Search for the cell housing the specified text and yield its (x, y) center coordinate. 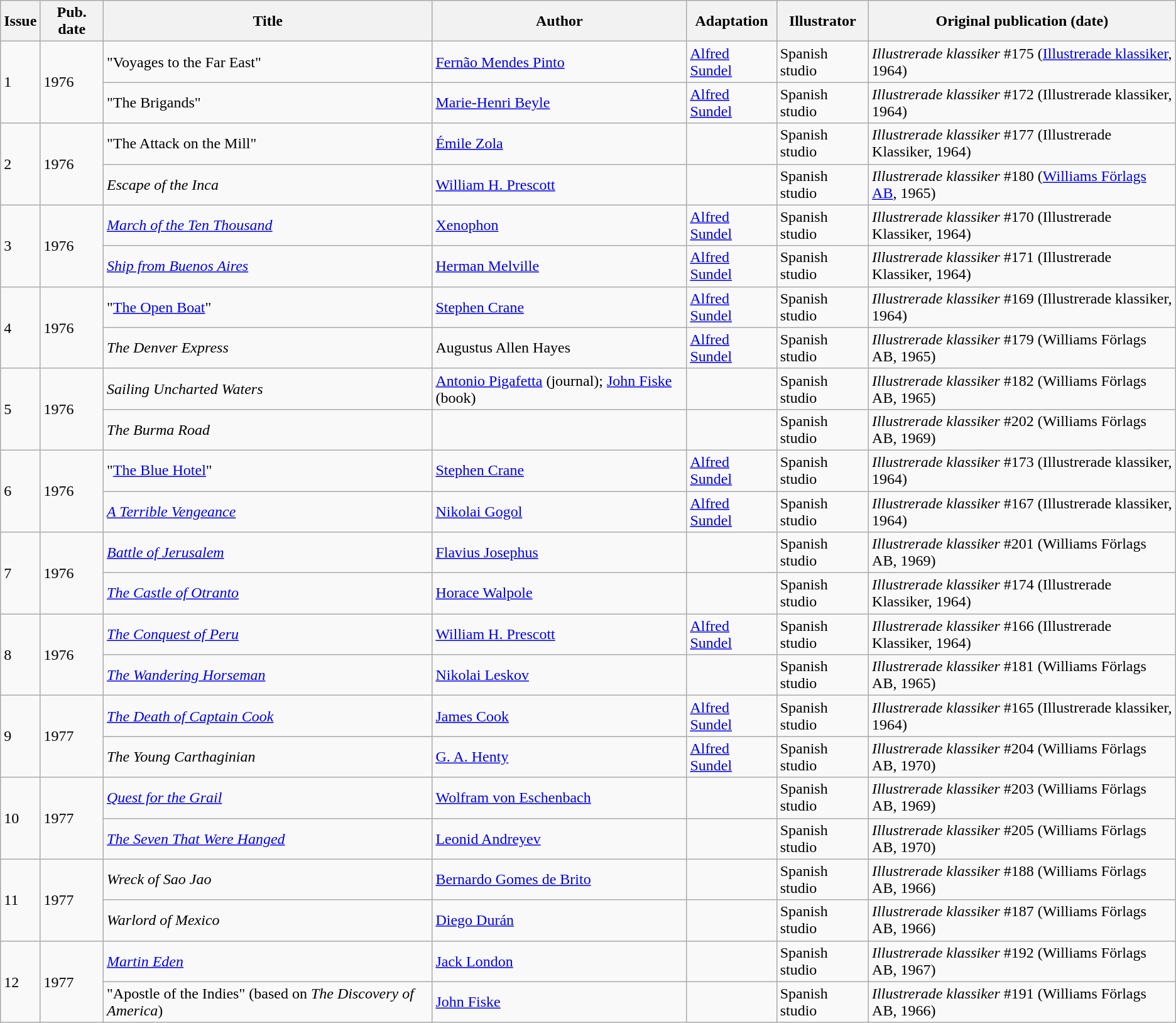
John Fiske (559, 1002)
Illustrerade klassiker #204 (Williams Förlags AB, 1970) (1023, 757)
Illustrerade klassiker #179 (Williams Förlags AB, 1965) (1023, 348)
8 (20, 655)
Wreck of Sao Jao (268, 880)
G. A. Henty (559, 757)
Battle of Jerusalem (268, 553)
Illustrerade klassiker #202 (Williams Förlags AB, 1969) (1023, 430)
4 (20, 327)
Illustrerade klassiker #170 (Illustrerade Klassiker, 1964) (1023, 225)
Bernardo Gomes de Brito (559, 880)
The Wandering Horseman (268, 675)
"The Attack on the Mill" (268, 143)
Illustrerade klassiker #180 (Williams Förlags AB, 1965) (1023, 185)
9 (20, 736)
11 (20, 900)
Illustrerade klassiker #174 (Illustrerade Klassiker, 1964) (1023, 593)
Nikolai Leskov (559, 675)
Illustrerade klassiker #172 (Illustrerade klassiker, 1964) (1023, 103)
5 (20, 409)
Warlord of Mexico (268, 920)
James Cook (559, 716)
Nikolai Gogol (559, 511)
Herman Melville (559, 266)
Illustrerade klassiker #188 (Williams Förlags AB, 1966) (1023, 880)
Marie-Henri Beyle (559, 103)
Illustrerade klassiker #165 (Illustrerade klassiker, 1964) (1023, 716)
Illustrerade klassiker #182 (Williams Förlags AB, 1965) (1023, 388)
Pub. date (72, 21)
7 (20, 573)
Illustrerade klassiker #171 (Illustrerade Klassiker, 1964) (1023, 266)
Martin Eden (268, 961)
The Conquest of Peru (268, 635)
12 (20, 982)
2 (20, 164)
The Death of Captain Cook (268, 716)
"Voyages to the Far East" (268, 62)
Adaptation (731, 21)
Xenophon (559, 225)
"The Open Boat" (268, 307)
Fernão Mendes Pinto (559, 62)
Augustus Allen Hayes (559, 348)
Title (268, 21)
Illustrerade klassiker #181 (Williams Förlags AB, 1965) (1023, 675)
The Castle of Otranto (268, 593)
Original publication (date) (1023, 21)
"The Brigands" (268, 103)
Issue (20, 21)
Illustrerade klassiker #192 (Williams Förlags AB, 1967) (1023, 961)
"The Blue Hotel" (268, 470)
Illustrerade klassiker #177 (Illustrerade Klassiker, 1964) (1023, 143)
Author (559, 21)
The Young Carthaginian (268, 757)
6 (20, 491)
Illustrerade klassiker #173 (Illustrerade klassiker, 1964) (1023, 470)
Illustrator (822, 21)
The Seven That Were Hanged (268, 838)
A Terrible Vengeance (268, 511)
Illustrerade klassiker #187 (Williams Förlags AB, 1966) (1023, 920)
10 (20, 818)
3 (20, 246)
Leonid Andreyev (559, 838)
Quest for the Grail (268, 798)
The Burma Road (268, 430)
Illustrerade klassiker #201 (Williams Förlags AB, 1969) (1023, 553)
1 (20, 82)
Diego Durán (559, 920)
Antonio Pigafetta (journal); John Fiske (book) (559, 388)
Illustrerade klassiker #203 (Williams Förlags AB, 1969) (1023, 798)
Ship from Buenos Aires (268, 266)
Sailing Uncharted Waters (268, 388)
Illustrerade klassiker #175 (Illustrerade klassiker, 1964) (1023, 62)
"Apostle of the Indies" (based on The Discovery of America) (268, 1002)
Jack London (559, 961)
Wolfram von Eschenbach (559, 798)
Illustrerade klassiker #191 (Williams Förlags AB, 1966) (1023, 1002)
Horace Walpole (559, 593)
Escape of the Inca (268, 185)
Flavius Josephus (559, 553)
Illustrerade klassiker #169 (Illustrerade klassiker, 1964) (1023, 307)
Émile Zola (559, 143)
Illustrerade klassiker #205 (Williams Förlags AB, 1970) (1023, 838)
The Denver Express (268, 348)
Illustrerade klassiker #167 (Illustrerade klassiker, 1964) (1023, 511)
March of the Ten Thousand (268, 225)
Illustrerade klassiker #166 (Illustrerade Klassiker, 1964) (1023, 635)
